Detect which cell encompasses the target text, then output its [x, y] center coordinate. 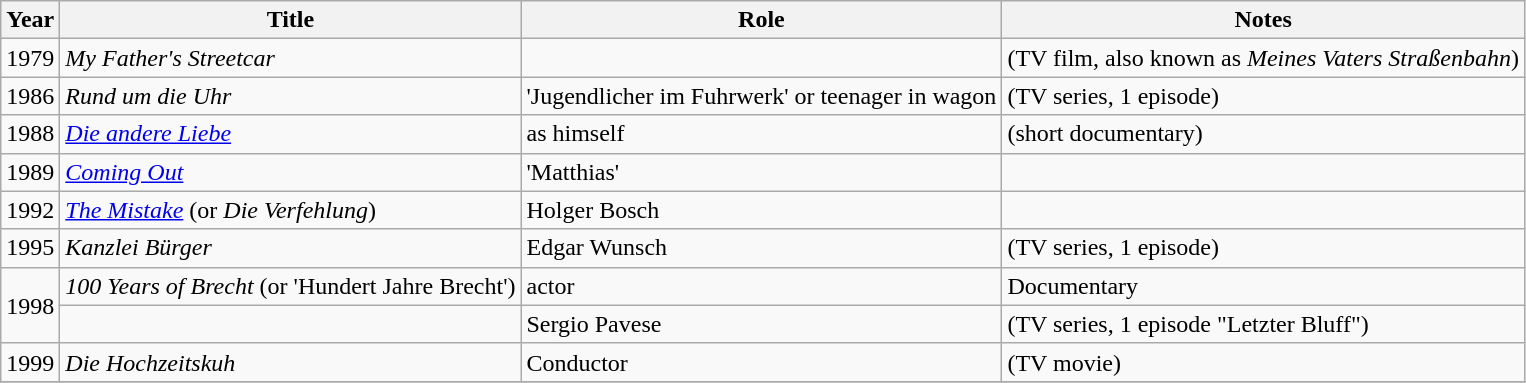
1992 [30, 210]
Edgar Wunsch [762, 248]
Conductor [762, 362]
Title [290, 20]
Documentary [1264, 286]
Coming Out [290, 172]
The Mistake (or Die Verfehlung) [290, 210]
1986 [30, 96]
Die andere Liebe [290, 134]
1999 [30, 362]
1988 [30, 134]
'Matthias' [762, 172]
actor [762, 286]
1995 [30, 248]
1989 [30, 172]
(TV series, 1 episode "Letzter Bluff") [1264, 324]
'Jugendlicher im Fuhrwerk' or teenager in wagon [762, 96]
Notes [1264, 20]
(TV movie) [1264, 362]
My Father's Streetcar [290, 58]
100 Years of Brecht (or 'Hundert Jahre Brecht') [290, 286]
Year [30, 20]
Rund um die Uhr [290, 96]
Holger Bosch [762, 210]
(short documentary) [1264, 134]
Sergio Pavese [762, 324]
Role [762, 20]
1998 [30, 305]
as himself [762, 134]
Kanzlei Bürger [290, 248]
Die Hochzeitskuh [290, 362]
(TV film, also known as Meines Vaters Straßenbahn) [1264, 58]
1979 [30, 58]
